Determine the [X, Y] coordinate at the center of the cell enclosing the given text.  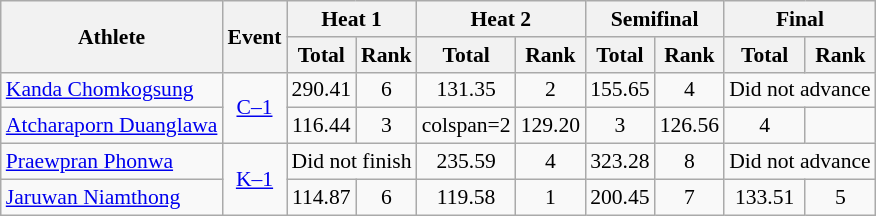
Jaruwan Niamthong [112, 197]
116.44 [322, 126]
Athlete [112, 36]
114.87 [322, 197]
Heat 1 [352, 19]
1 [550, 197]
Did not finish [352, 162]
C–1 [254, 108]
131.35 [466, 90]
K–1 [254, 180]
119.58 [466, 197]
Praewpran Phonwa [112, 162]
155.65 [620, 90]
Kanda Chomkogsung [112, 90]
323.28 [620, 162]
290.41 [322, 90]
colspan=2 [466, 126]
126.56 [690, 126]
200.45 [620, 197]
Event [254, 36]
8 [690, 162]
133.51 [764, 197]
129.20 [550, 126]
Final [800, 19]
7 [690, 197]
Heat 2 [502, 19]
Atcharaporn Duanglawa [112, 126]
Semifinal [654, 19]
5 [840, 197]
235.59 [466, 162]
2 [550, 90]
